Find where the given text appears and provide that cell's center as (X, Y) coordinate. 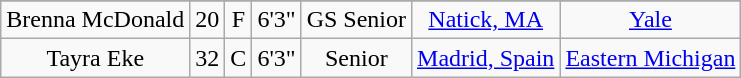
Yale (650, 20)
Tayra Eke (96, 58)
Eastern Michigan (650, 58)
20 (208, 20)
F (238, 20)
GS Senior (356, 20)
Brenna McDonald (96, 20)
Senior (356, 58)
Madrid, Spain (486, 58)
32 (208, 58)
Natick, MA (486, 20)
C (238, 58)
